Extract the [x, y] coordinate from the center of the cell holding the provided text.  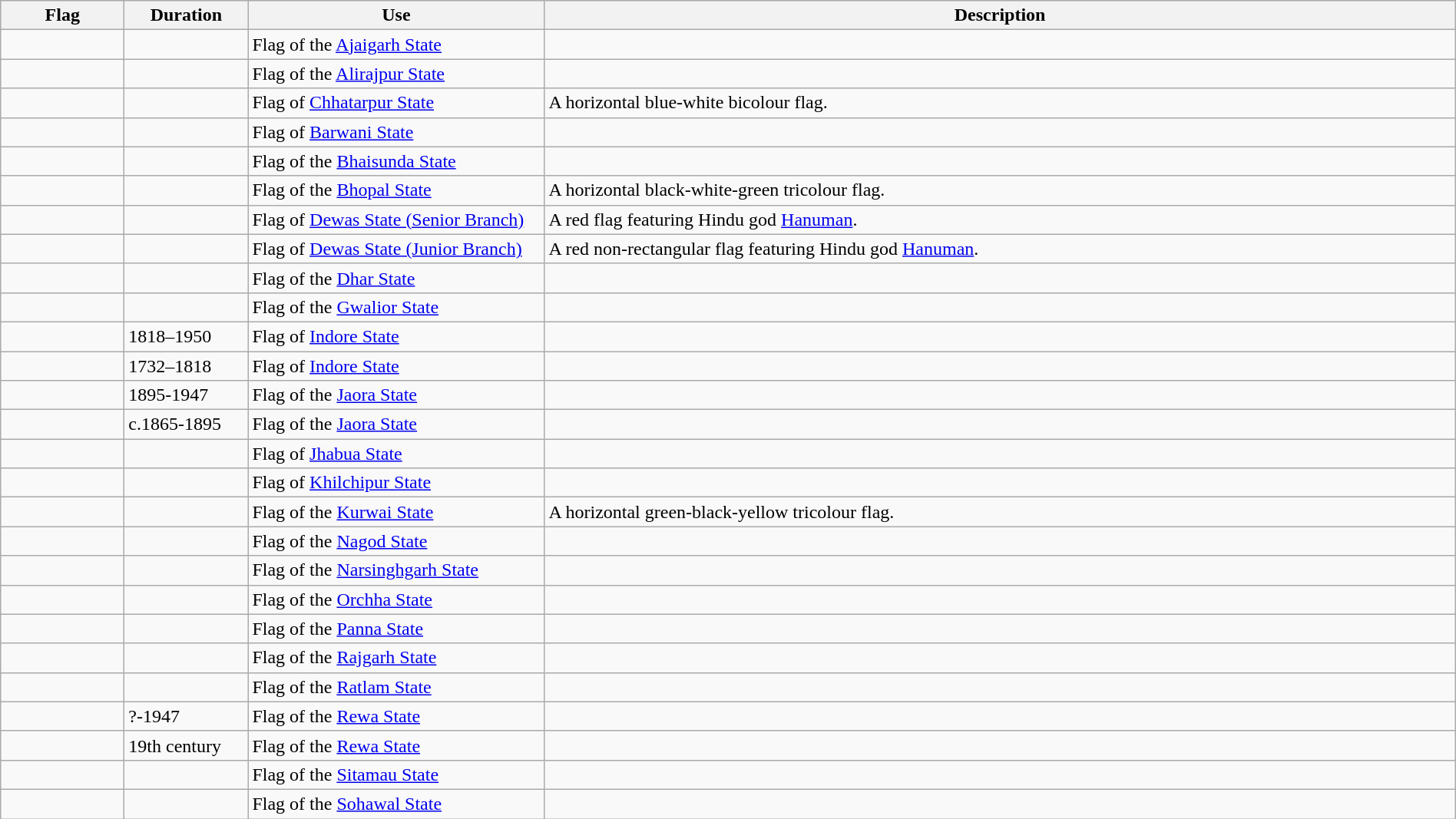
Flag of the Sohawal State [396, 804]
Flag of the Orchha State [396, 599]
Flag of Dewas State (Senior Branch) [396, 220]
Flag of the Panna State [396, 629]
Flag [63, 15]
A horizontal blue-white bicolour flag. [1000, 103]
?-1947 [186, 716]
Flag of the Ratlam State [396, 687]
19th century [186, 745]
Flag of the Kurwai State [396, 512]
A red non-rectangular flag featuring Hindu god Hanuman. [1000, 249]
Duration [186, 15]
c.1865-1895 [186, 424]
Flag of the Ajaigarh State [396, 45]
A horizontal green-black-yellow tricolour flag. [1000, 512]
Flag of Dewas State (Junior Branch) [396, 249]
Flag of the Nagod State [396, 541]
Flag of Jhabua State [396, 454]
Flag of the Alirajpur State [396, 74]
Flag of Barwani State [396, 132]
Description [1000, 15]
Flag of the Bhaisunda State [396, 161]
Flag of Chhatarpur State [396, 103]
1818–1950 [186, 336]
1732–1818 [186, 366]
Flag of the Rajgarh State [396, 658]
A horizontal black-white-green tricolour flag. [1000, 190]
Flag of the Dhar State [396, 278]
Flag of the Gwalior State [396, 307]
1895-1947 [186, 395]
Flag of Khilchipur State [396, 483]
Flag of the Bhopal State [396, 190]
Flag of the Narsinghgarh State [396, 570]
Flag of the Sitamau State [396, 774]
Use [396, 15]
A red flag featuring Hindu god Hanuman. [1000, 220]
